From the cell containing the given text, extract its center point as [X, Y] coordinate. 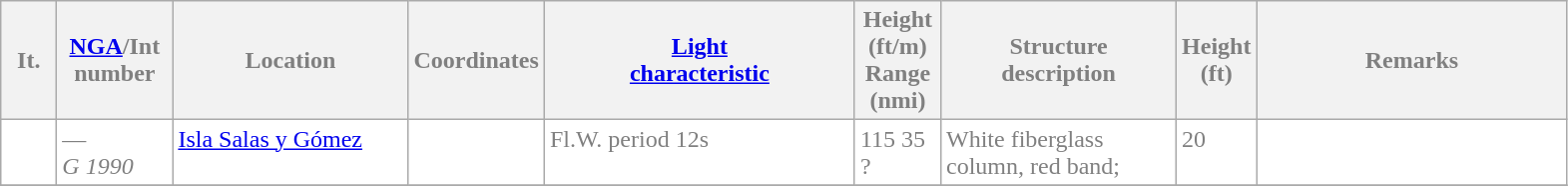
Lightcharacteristic [699, 60]
Coordinates [476, 60]
White fiberglass column, red band; [1058, 152]
Height (ft) [1217, 60]
20 [1217, 152]
115 35 ? [897, 152]
Isla Salas y Gómez [290, 152]
Location [290, 60]
NGA/Intnumber [115, 60]
—G 1990 [115, 152]
Height (ft/m)Range (nmi) [897, 60]
It. [29, 60]
Fl.W. period 12s [699, 152]
Remarks [1411, 60]
Structuredescription [1058, 60]
